Extract the (X, Y) coordinate from the center of the cell holding the provided text.  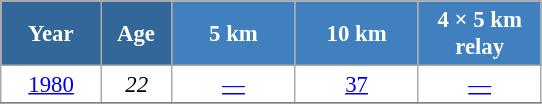
Year (52, 34)
10 km (356, 34)
Age (136, 34)
1980 (52, 85)
5 km (234, 34)
37 (356, 85)
22 (136, 85)
4 × 5 km relay (480, 34)
